Find where the given text appears and provide that cell's center as (X, Y) coordinate. 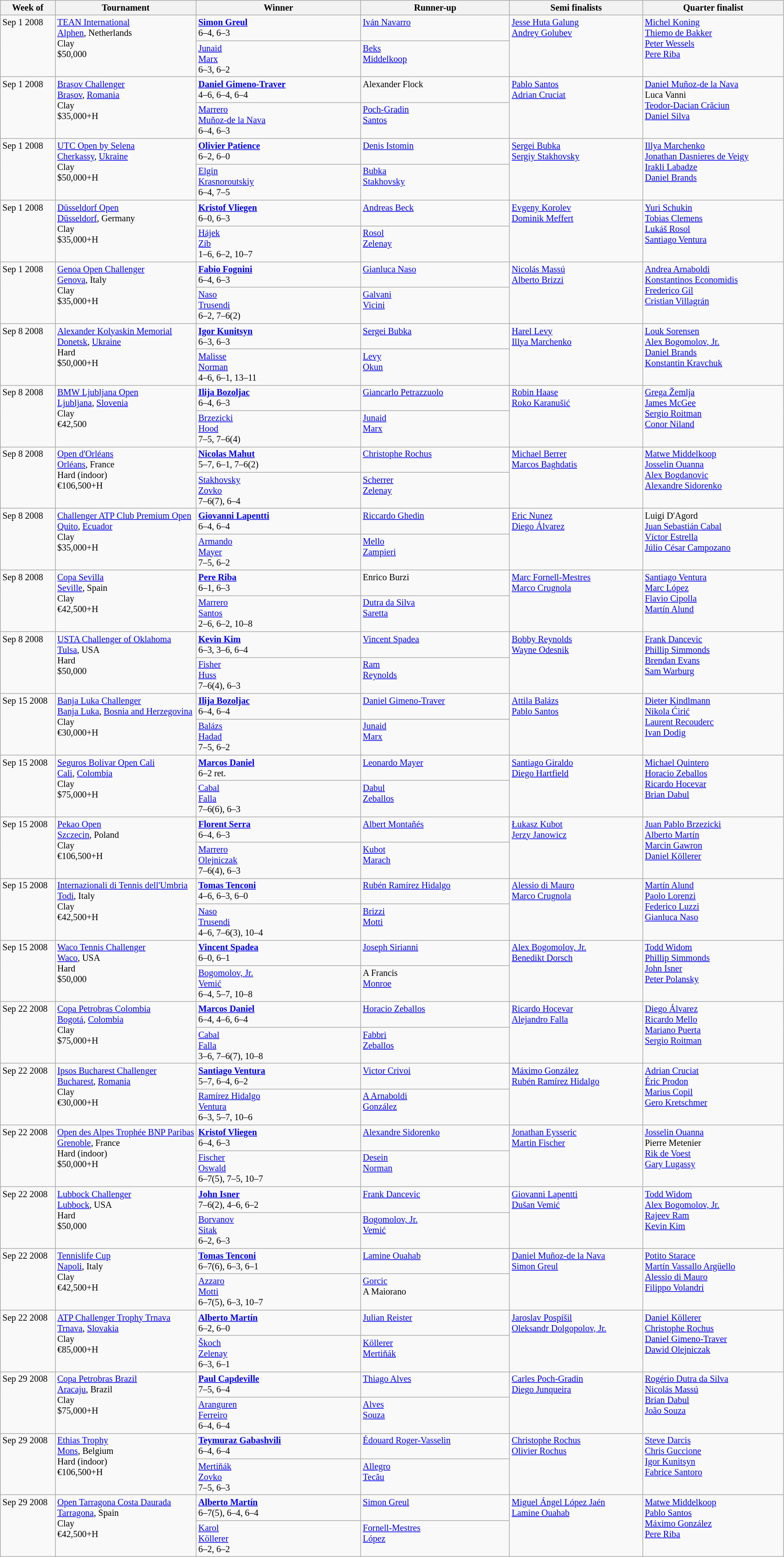
Miguel Ángel López Jaén Lamine Ouahab (576, 1526)
Azzaro Motti6–7(5), 6–3, 10–7 (278, 1292)
Frank Dancevic (435, 1199)
Leonardo Mayer (435, 768)
Open Tarragona Costa Daurada Tarragona, SpainClay€42,500+H (126, 1526)
Fabio Fognini6–4, 6–3 (278, 274)
Robin Haase Roko Karanušić (576, 416)
TEAN International Alphen, NetherlandsClay$50,000 (126, 46)
Sergei Bubka (435, 336)
Alexander Kolyaskin Memorial Donetsk, UkraineHard$50,000+H (126, 354)
Fabbri Zeballos (435, 1045)
Igor Kunitsyn6–3, 6–3 (278, 336)
Evgeny Korolev Dominik Meffert (576, 231)
Karol Köllerer6–2, 6–2 (278, 1538)
Dutra da Silva Saretta (435, 613)
Internazionali di Tennis dell'Umbria Todi, ItalyClay€42,500+H (126, 909)
Thiago Alves (435, 1384)
Gorcic A Maiorano (435, 1292)
Malisse Norman4–6, 6–1, 13–11 (278, 367)
Semi finalists (576, 8)
Eric Nunez Diego Álvarez (576, 539)
Tomas Tenconi6–7(6), 6–3, 6–1 (278, 1261)
Fisher Huss7–6(4), 6–3 (278, 675)
Alessio di Mauro Marco Crugnola (576, 909)
Enrico Burzi (435, 583)
Harel Levy Illya Marchenko (576, 354)
Ricardo Hocevar Alejandro Falla (576, 1032)
Paul Capdeville7–5, 6–4 (278, 1384)
Alexander Flock (435, 89)
Kubot Marach (435, 860)
Galvani Vicini (435, 305)
Giovanni Lapentti6–4, 6–4 (278, 521)
Kristof Vliegen6–0, 6–3 (278, 213)
Dabul Zeballos (435, 798)
Santiago Ventura Marc López Flavio Cipolla Martín Alund (713, 601)
Copa Petrobras Colombia Bogotá, ColombiaClay$75,000+H (126, 1032)
Pablo Santos Adrian Cruciat (576, 107)
Rogério Dutra da Silva Nicolás Massú Brian Dabul João Souza (713, 1402)
ATP Challenger Trophy Trnava Trnava, SlovakiaClay€85,000+H (126, 1341)
A Francis Monroe (435, 983)
Carles Poch-Gradin Diego Junqueira (576, 1402)
Dieter Kindlmann Nikola Ćirić Laurent Recouderc Ivan Dodig (713, 724)
Daniel Gimeno-Traver (435, 706)
Santiago Ventura5–7, 6–4, 6–2 (278, 1076)
Ipsos Bucharest Challenger Bucharest, RomaniaClay€30,000+H (126, 1094)
Naso Trusendi6–2, 7–6(2) (278, 305)
Elgin Krasnoroutskiy6–4, 7–5 (278, 182)
Grega Žemlja James McGee Sergio Roitman Conor Niland (713, 416)
USTA Challenger of Oklahoma Tulsa, USAHard$50,000 (126, 662)
Marcos Daniel6–4, 4–6, 6–4 (278, 1014)
Cabal Falla3–6, 7–6(7), 10–8 (278, 1045)
Pekao Open Szczecin, PolandClay€106,500+H (126, 847)
Brașov Challenger Brașov, RomaniaClay$35,000+H (126, 107)
Marc Fornell-Mestres Marco Crugnola (576, 601)
Andrea Arnaboldi Konstantinos Economidis Frederico Gil Cristian Villagrán (713, 292)
Édouard Roger-Vasselin (435, 1446)
Genoa Open Challenger Genova, ItalyClay$35,000+H (126, 292)
Christophe Rochus Olivier Rochus (576, 1464)
Vincent Spadea (435, 644)
Potito Starace Martín Vassallo Argüello Alessio di Mauro Filippo Volandri (713, 1279)
UTC Open by Selena Cherkassy, UkraineClay$50,000+H (126, 169)
Bogomolov, Jr. Vemić (435, 1230)
Marcos Daniel6–2 ret. (278, 768)
Week of (28, 8)
A Arnaboldi González (435, 1107)
Riccardo Ghedin (435, 521)
Gianluca Naso (435, 274)
Pere Riba6–1, 6–3 (278, 583)
Tournament (126, 8)
Christophe Rochus (435, 459)
Michael Berrer Marcos Baghdatis (576, 477)
Matwe Middelkoop Pablo Santos Máximo González Pere Riba (713, 1526)
Adrian Cruciat Éric Prodon Marius Copil Gero Kretschmer (713, 1094)
Simon Greul (435, 1508)
Albert Montañés (435, 829)
Illya Marchenko Jonathan Dasnieres de Veigy Irakli Labadze Daniel Brands (713, 169)
Ethias Trophy Mons, BelgiumHard (indoor)€106,500+H (126, 1464)
Bogomolov, Jr. Vemić6–4, 5–7, 10–8 (278, 983)
Kristof Vliegen6–4, 6–3 (278, 1138)
Mertiňák Zovko7–5, 6–3 (278, 1477)
Attila Balázs Pablo Santos (576, 724)
Stakhovsky Zovko7–6(7), 6–4 (278, 490)
Fischer Oswald6–7(5), 7–5, 10–7 (278, 1168)
Diego Álvarez Ricardo Mello Mariano Puerta Sergio Roitman (713, 1032)
Hájek Zíb1–6, 6–2, 10–7 (278, 244)
Open des Alpes Trophée BNP Paribas Grenoble, FranceHard (indoor)$50,000+H (126, 1156)
Ilija Bozoljac6–4, 6–4 (278, 706)
Steve Darcis Chris Guccione Igor Kunitsyn Fabrice Santoro (713, 1464)
Rosol Zelenay (435, 244)
Tennislife Cup Napoli, ItalyClay€42,500+H (126, 1279)
Lubbock Challenger Lubbock, USAHard$50,000 (126, 1217)
John Isner7–6(2), 4–6, 6–2 (278, 1199)
Ilija Bozoljac6–4, 6–3 (278, 398)
Tomas Tenconi4–6, 6–3, 6–0 (278, 891)
Cabal Falla7–6(6), 6–3 (278, 798)
Martín Alund Paolo Lorenzi Federico Luzzi Gianluca Naso (713, 909)
Copa Sevilla Seville, SpainClay€42,500+H (126, 601)
Škoch Zelenay6–3, 6–1 (278, 1353)
Lamine Ouahab (435, 1261)
Louk Sorensen Alex Bogomolov, Jr. Daniel Brands Konstantin Kravchuk (713, 354)
Marrero Olejniczak7–6(4), 6–3 (278, 860)
Bubka Stakhovsky (435, 182)
Matwe Middelkoop Josselin Ouanna Alex Bogdanovic Alexandre Sidorenko (713, 477)
Josselin Ouanna Pierre Metenier Rik de Voest Gary Lugassy (713, 1156)
Olivier Patience6–2, 6–0 (278, 151)
Runner-up (435, 8)
Alberto Martín6–7(5), 6–4, 6–4 (278, 1508)
Iván Navarro (435, 28)
Victor Crivoi (435, 1076)
Jaroslav Pospíšil Oleksandr Dolgopolov, Jr. (576, 1341)
Marrero Muñoz-de la Nava6–4, 6–3 (278, 120)
Daniel Köllerer Christophe Rochus Daniel Gimeno-Traver Dawid Olejniczak (713, 1341)
Beks Middelkoop (435, 59)
Joseph Sirianni (435, 953)
Alexandre Sidorenko (435, 1138)
Balázs Hadad7–5, 6–2 (278, 737)
Teymuraz Gabashvili6–4, 6–4 (278, 1446)
Michael Quintero Horacio Zeballos Ricardo Hocevar Brian Dabul (713, 786)
Santiago Giraldo Diego Hartfield (576, 786)
Giancarlo Petrazzuolo (435, 398)
Simon Greul6–4, 6–3 (278, 28)
Junaid Marx6–3, 6–2 (278, 59)
Naso Trusendi4–6, 7–6(3), 10–4 (278, 922)
Daniel Muñoz-de la Nava Simon Greul (576, 1279)
Ram Reynolds (435, 675)
Köllerer Mertiňák (435, 1353)
Nicolas Mahut5–7, 6–1, 7–6(2) (278, 459)
Banja Luka Challenger Banja Luka, Bosnia and HerzegovinaClay€30,000+H (126, 724)
Borvanov Sitak6–2, 6–3 (278, 1230)
Aranguren Ferreiro6–4, 6–4 (278, 1415)
Allegro Tecău (435, 1477)
Brzezicki Hood7–5, 7–6(4) (278, 429)
Michel Koning Thiemo de Bakker Peter Wessels Pere Riba (713, 46)
Kevin Kim6–3, 3–6, 6–4 (278, 644)
Bobby Reynolds Wayne Odesnik (576, 662)
Mello Zampieri (435, 552)
Armando Mayer7–5, 6–2 (278, 552)
Levy Okun (435, 367)
Florent Serra6–4, 6–3 (278, 829)
Sergei Bubka Sergiy Stakhovsky (576, 169)
Máximo González Rubén Ramírez Hidalgo (576, 1094)
Copa Petrobras Brazil Aracaju, BrazilClay$75,000+H (126, 1402)
Denis Istomin (435, 151)
Łukasz Kubot Jerzy Janowicz (576, 847)
Rubén Ramírez Hidalgo (435, 891)
BMW Ljubljana Open Ljubljana, SloveniaClay€42,500 (126, 416)
Luigi D'Agord Juan Sebastián Cabal Víctor Estrella Júlio César Campozano (713, 539)
Düsseldorf Open Düsseldorf, GermanyClay$35,000+H (126, 231)
Alex Bogomolov, Jr. Benedikt Dorsch (576, 971)
Julian Reister (435, 1323)
Jesse Huta Galung Andrey Golubev (576, 46)
Vincent Spadea6–0, 6–1 (278, 953)
Daniel Muñoz-de la Nava Luca Vanni Teodor-Dacian Crăciun Daniel Silva (713, 107)
Challenger ATP Club Premium OpenQuito, EcuadorClay$35,000+H (126, 539)
Quarter finalist (713, 8)
Jonathan Eysseric Martin Fischer (576, 1156)
Scherrer Zelenay (435, 490)
Todd Widom Phillip Simmonds John Isner Peter Polansky (713, 971)
Juan Pablo Brzezicki Alberto Martín Marcin Gawron Daniel Köllerer (713, 847)
Fornell-Mestres López (435, 1538)
Seguros Bolivar Open CaliCali, ColombiaClay$75,000+H (126, 786)
Frank Dancevic Phillip Simmonds Brendan Evans Sam Warburg (713, 662)
Ramírez Hidalgo Ventura6–3, 5–7, 10–6 (278, 1107)
Desein Norman (435, 1168)
Winner (278, 8)
Andreas Beck (435, 213)
Poch-Gradin Santos (435, 120)
Daniel Gimeno-Traver4–6, 6–4, 6–4 (278, 89)
Yuri Schukin Tobias Clemens Lukáš Rosol Santiago Ventura (713, 231)
Waco Tennis ChallengerWaco, USAHard$50,000 (126, 971)
Nicolás Massú Alberto Brizzi (576, 292)
Alberto Martín6–2, 6–0 (278, 1323)
Giovanni Lapentti Dušan Vemić (576, 1217)
Todd Widom Alex Bogomolov, Jr. Rajeev Ram Kevin Kim (713, 1217)
Horacio Zeballos (435, 1014)
Marrero Santos2–6, 6–2, 10–8 (278, 613)
Brizzi Motti (435, 922)
Alves Souza (435, 1415)
Open d'Orléans Orléans, FranceHard (indoor)€106,500+H (126, 477)
